Return (x, y) of the center of cell containing provided text 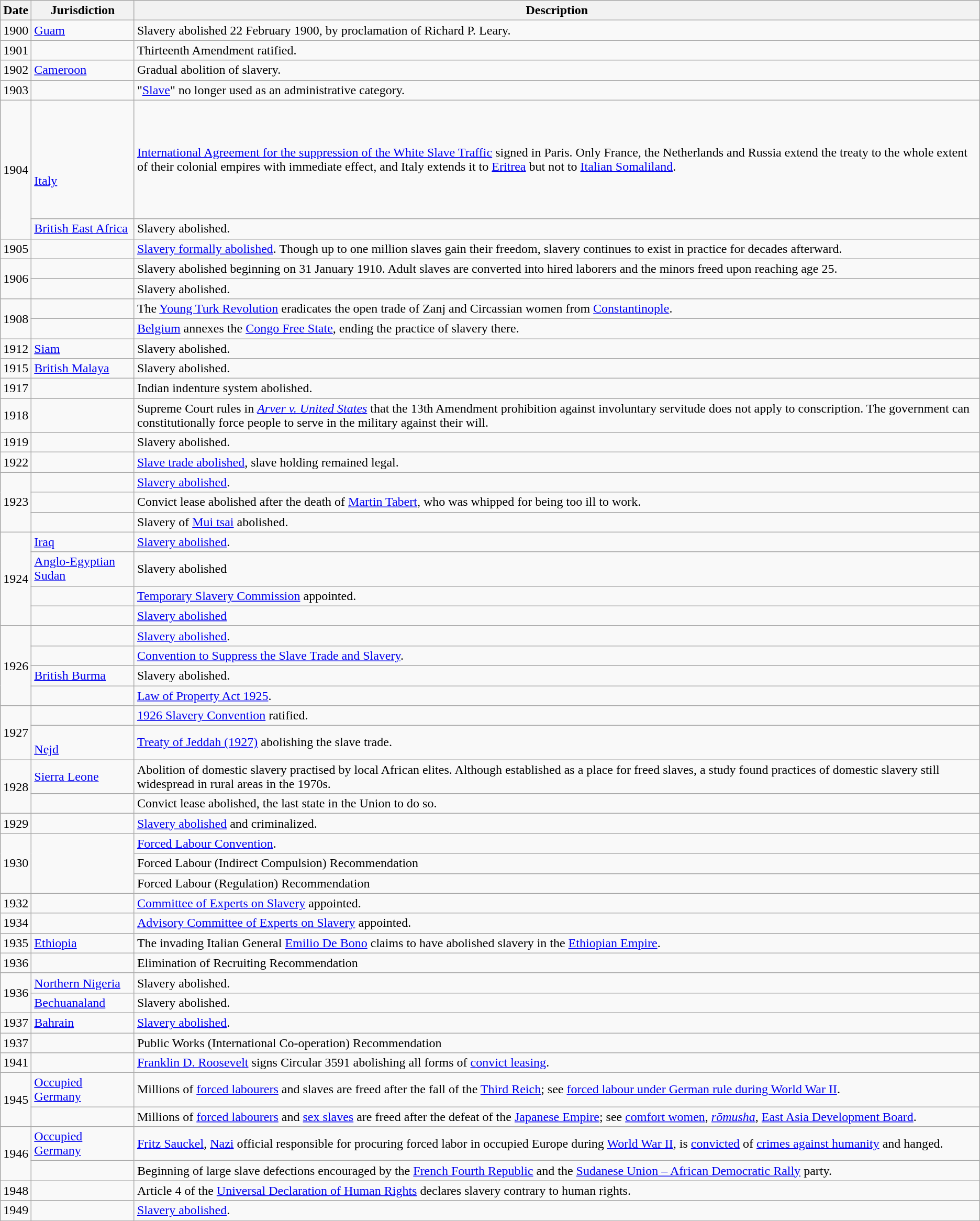
Belgium annexes the Congo Free State, ending the practice of slavery there. (557, 328)
Slavery formally abolished. Though up to one million slaves gain their freedom, slavery continues to exist in practice for decades afterward. (557, 249)
1949 (16, 1211)
Thirteenth Amendment ratified. (557, 50)
British East Africa (83, 229)
1906 (16, 279)
Slavery abolished beginning on 31 January 1910. Adult slaves are converted into hired laborers and the minors freed upon reaching age 25. (557, 269)
The invading Italian General Emilio De Bono claims to have abolished slavery in the Ethiopian Empire. (557, 943)
Convention to Suppress the Slave Trade and Slavery. (557, 656)
1948 (16, 1191)
Forced Labour Convention. (557, 843)
Anglo-Egyptian Sudan (83, 569)
British Burma (83, 675)
Italy (83, 159)
1908 (16, 318)
British Malaya (83, 369)
Nejd (83, 742)
1927 (16, 733)
"Slave" no longer used as an administrative category. (557, 90)
1917 (16, 389)
1934 (16, 923)
1905 (16, 249)
1935 (16, 943)
1919 (16, 442)
1901 (16, 50)
Ethiopia (83, 943)
Advisory Committee of Experts on Slavery appointed. (557, 923)
Indian indenture system abolished. (557, 389)
1929 (16, 824)
Bechuanaland (83, 1003)
Public Works (International Co-operation) Recommendation (557, 1042)
Millions of forced labourers and slaves are freed after the fall of the Third Reich; see forced labour under German rule during World War II. (557, 1090)
Committee of Experts on Slavery appointed. (557, 903)
Iraq (83, 542)
Siam (83, 348)
Date (16, 10)
Cameroon (83, 70)
Slavery of Mui tsai abolished. (557, 522)
1945 (16, 1100)
1928 (16, 786)
Slavery abolished 22 February 1900, by proclamation of Richard P. Leary. (557, 30)
Jurisdiction (83, 10)
Slave trade abolished, slave holding remained legal. (557, 462)
Description (557, 10)
1946 (16, 1154)
1915 (16, 369)
1926 Slavery Convention ratified. (557, 716)
1926 (16, 665)
1941 (16, 1063)
Convict lease abolished after the death of Martin Tabert, who was whipped for being too ill to work. (557, 502)
Bahrain (83, 1023)
Temporary Slavery Commission appointed. (557, 596)
Forced Labour (Regulation) Recommendation (557, 883)
Slavery abolished and criminalized. (557, 824)
Law of Property Act 1925. (557, 696)
1912 (16, 348)
Sierra Leone (83, 777)
1904 (16, 170)
1903 (16, 90)
1930 (16, 863)
The Young Turk Revolution eradicates the open trade of Zanj and Circassian women from Constantinople. (557, 308)
1918 (16, 416)
Elimination of Recruiting Recommendation (557, 963)
Convict lease abolished, the last state in the Union to do so. (557, 804)
1932 (16, 903)
Treaty of Jeddah (1927) abolishing the slave trade. (557, 742)
Franklin D. Roosevelt signs Circular 3591 abolishing all forms of convict leasing. (557, 1063)
Guam (83, 30)
Northern Nigeria (83, 983)
1923 (16, 502)
Gradual abolition of slavery. (557, 70)
Forced Labour (Indirect Compulsion) Recommendation (557, 863)
1922 (16, 462)
1900 (16, 30)
1902 (16, 70)
Beginning of large slave defections encouraged by the French Fourth Republic and the Sudanese Union – African Democratic Rally party. (557, 1171)
1924 (16, 579)
Article 4 of the Universal Declaration of Human Rights declares slavery contrary to human rights. (557, 1191)
